Find where the given text appears and provide that cell's center as (x, y) coordinate. 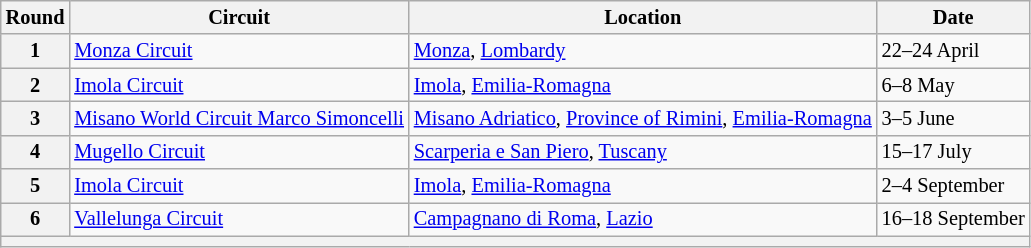
15–17 July (954, 152)
4 (36, 152)
2–4 September (954, 186)
Vallelunga Circuit (239, 219)
5 (36, 186)
22–24 April (954, 51)
6 (36, 219)
Round (36, 17)
16–18 September (954, 219)
Monza Circuit (239, 51)
Misano Adriatico, Province of Rimini, Emilia-Romagna (643, 118)
Circuit (239, 17)
Date (954, 17)
1 (36, 51)
Misano World Circuit Marco Simoncelli (239, 118)
Location (643, 17)
6–8 May (954, 85)
Monza, Lombardy (643, 51)
Scarperia e San Piero, Tuscany (643, 152)
3–5 June (954, 118)
3 (36, 118)
Campagnano di Roma, Lazio (643, 219)
Mugello Circuit (239, 152)
2 (36, 85)
